Determine the [X, Y] coordinate at the center of the cell enclosing the given text.  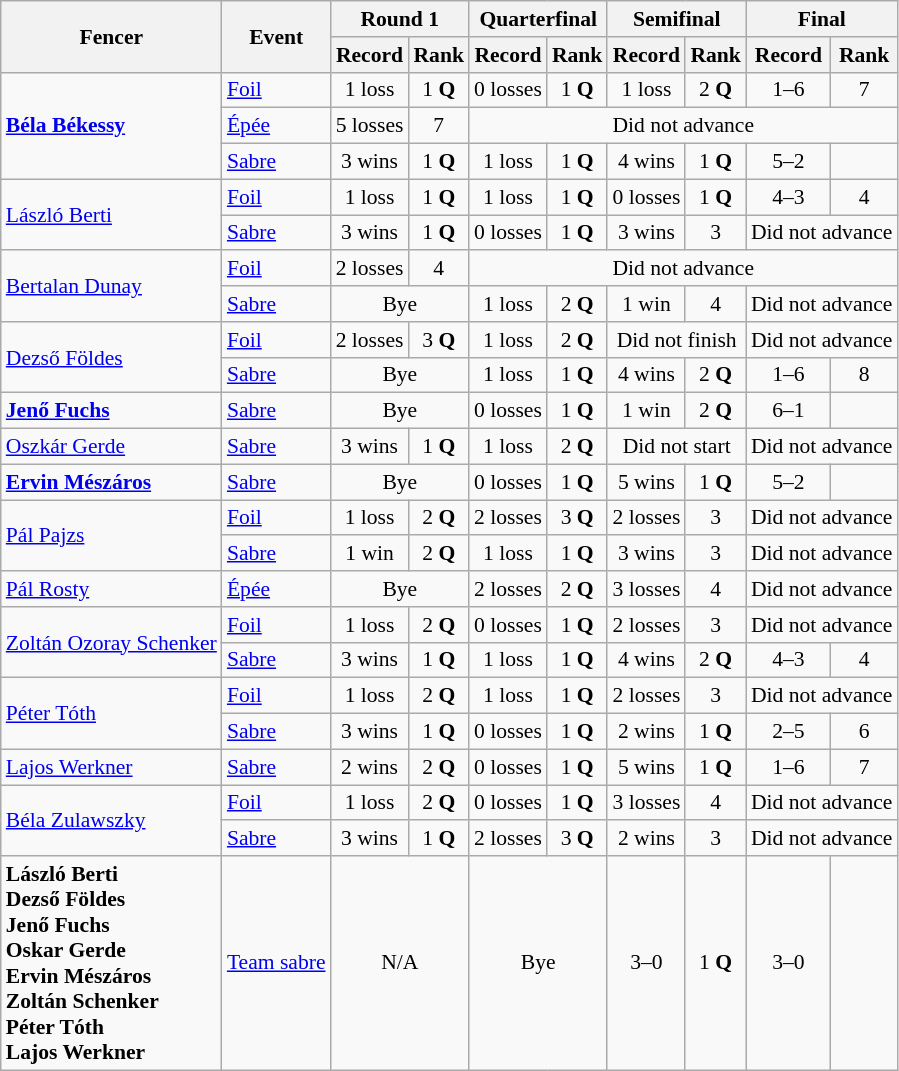
Semifinal [676, 19]
6 [864, 732]
Did not finish [676, 340]
8 [864, 375]
Did not start [676, 447]
Event [276, 36]
Jenő Fuchs [112, 411]
6–1 [788, 411]
2–5 [788, 732]
Team sabre [276, 963]
László Berti Dezső Földes Jenő Fuchs Oskar Gerde Ervin Mészáros Zoltán Schenker Péter Tóth Lajos Werkner [112, 963]
Béla Zulawszky [112, 820]
Bertalan Dunay [112, 286]
N/A [400, 963]
Pál Pajzs [112, 536]
Pál Rosty [112, 589]
Final [822, 19]
Round 1 [400, 19]
Dezső Földes [112, 358]
Béla Békessy [112, 126]
Ervin Mészáros [112, 482]
5 losses [370, 126]
Lajos Werkner [112, 767]
Péter Tóth [112, 714]
Quarterfinal [538, 19]
Zoltán Ozoray Schenker [112, 642]
László Berti [112, 214]
Oszkár Gerde [112, 447]
Fencer [112, 36]
